Search for the cell housing the specified text and yield its [x, y] center coordinate. 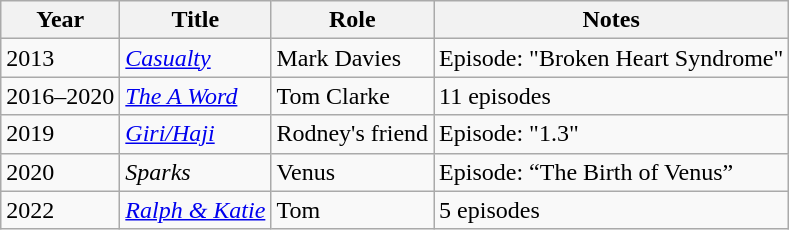
Episode: "1.3" [612, 134]
2020 [60, 172]
Ralph & Katie [196, 210]
Sparks [196, 172]
Title [196, 20]
Notes [612, 20]
Episode: “The Birth of Venus” [612, 172]
Tom Clarke [352, 96]
Year [60, 20]
2016–2020 [60, 96]
Episode: "Broken Heart Syndrome" [612, 58]
Tom [352, 210]
2019 [60, 134]
Venus [352, 172]
Casualty [196, 58]
Role [352, 20]
2022 [60, 210]
Rodney's friend [352, 134]
The A Word [196, 96]
2013 [60, 58]
11 episodes [612, 96]
Giri/Haji [196, 134]
Mark Davies [352, 58]
5 episodes [612, 210]
